Identify which cell holds the provided text, then report its (X, Y) central coordinate. 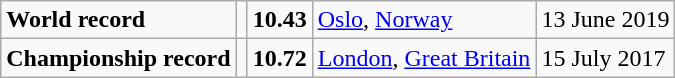
15 July 2017 (606, 58)
World record (118, 20)
10.43 (280, 20)
13 June 2019 (606, 20)
London, Great Britain (424, 58)
10.72 (280, 58)
Oslo, Norway (424, 20)
Championship record (118, 58)
